Locate the cell with the specified text and output its [X, Y] center coordinate. 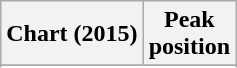
Chart (2015) [72, 34]
Peakposition [189, 34]
